Determine the (x, y) coordinate at the center of the cell enclosing the given text.  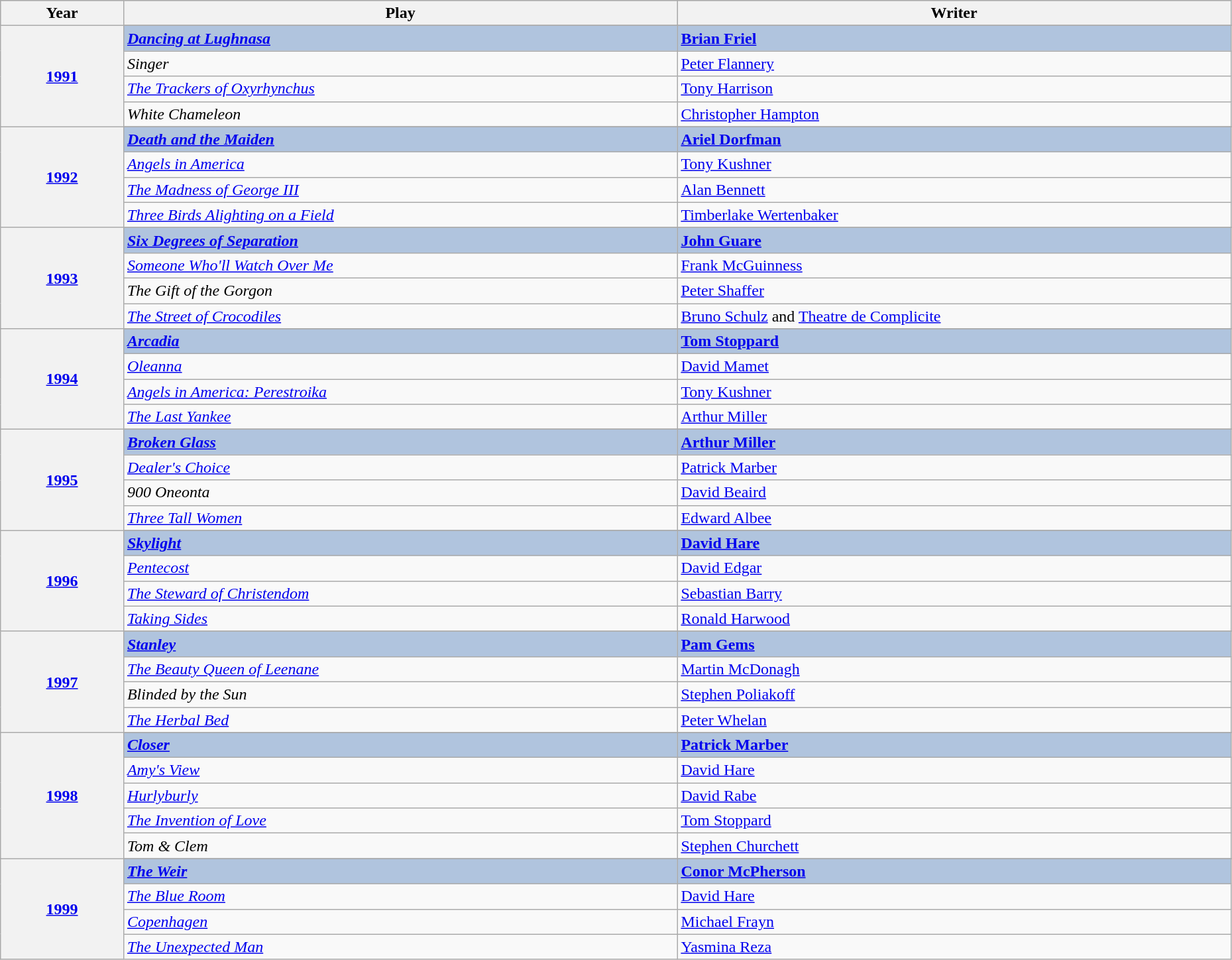
1995 (62, 480)
David Mamet (954, 367)
Tom & Clem (400, 846)
Conor McPherson (954, 871)
Writer (954, 13)
David Edgar (954, 568)
Oleanna (400, 367)
Dealer's Choice (400, 467)
1996 (62, 581)
Hurlyburly (400, 796)
1997 (62, 682)
White Chameleon (400, 114)
Angels in America: Perestroika (400, 392)
900 Oneonta (400, 493)
Bruno Schulz and Theatre de Complicite (954, 316)
1998 (62, 796)
Dancing at Lughnasa (400, 38)
Ariel Dorfman (954, 139)
The Trackers of Oxyrhynchus (400, 89)
The Invention of Love (400, 821)
Martin McDonagh (954, 669)
Michael Frayn (954, 922)
Peter Flannery (954, 64)
1999 (62, 909)
Taking Sides (400, 619)
The Weir (400, 871)
The Herbal Bed (400, 719)
Timberlake Wertenbaker (954, 215)
Frank McGuinness (954, 265)
1991 (62, 76)
Alan Bennett (954, 190)
Play (400, 13)
Angels in America (400, 164)
The Beauty Queen of Leenane (400, 669)
Year (62, 13)
Sebastian Barry (954, 593)
Copenhagen (400, 922)
1994 (62, 379)
The Street of Crocodiles (400, 316)
John Guare (954, 240)
David Beaird (954, 493)
Brian Friel (954, 38)
Blinded by the Sun (400, 694)
Three Tall Women (400, 518)
Death and the Maiden (400, 139)
The Last Yankee (400, 417)
Arcadia (400, 341)
Christopher Hampton (954, 114)
Skylight (400, 543)
David Rabe (954, 796)
The Blue Room (400, 896)
Six Degrees of Separation (400, 240)
The Madness of George III (400, 190)
Three Birds Alighting on a Field (400, 215)
The Unexpected Man (400, 947)
The Steward of Christendom (400, 593)
Pam Gems (954, 644)
Singer (400, 64)
Stephen Poliakoff (954, 694)
Someone Who'll Watch Over Me (400, 265)
Tony Harrison (954, 89)
Yasmina Reza (954, 947)
Stephen Churchett (954, 846)
Peter Whelan (954, 719)
Peter Shaffer (954, 290)
Broken Glass (400, 442)
Pentecost (400, 568)
1993 (62, 278)
1992 (62, 177)
Stanley (400, 644)
The Gift of the Gorgon (400, 290)
Closer (400, 745)
Edward Albee (954, 518)
Amy's View (400, 770)
Ronald Harwood (954, 619)
